Capture the cell that displays the provided text and extract its [X, Y] central coordinate. 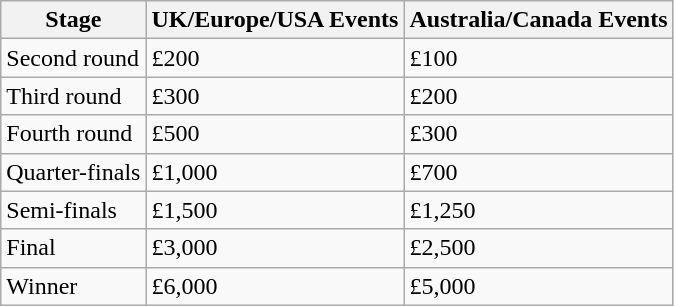
Semi-finals [74, 210]
£1,000 [275, 172]
£1,250 [538, 210]
£6,000 [275, 286]
Winner [74, 286]
£3,000 [275, 248]
£5,000 [538, 286]
Stage [74, 20]
£1,500 [275, 210]
UK/Europe/USA Events [275, 20]
£500 [275, 134]
Third round [74, 96]
Final [74, 248]
£2,500 [538, 248]
Fourth round [74, 134]
Quarter-finals [74, 172]
Australia/Canada Events [538, 20]
£700 [538, 172]
Second round [74, 58]
£100 [538, 58]
